Extract the (x, y) coordinate from the center of the cell holding the provided text.  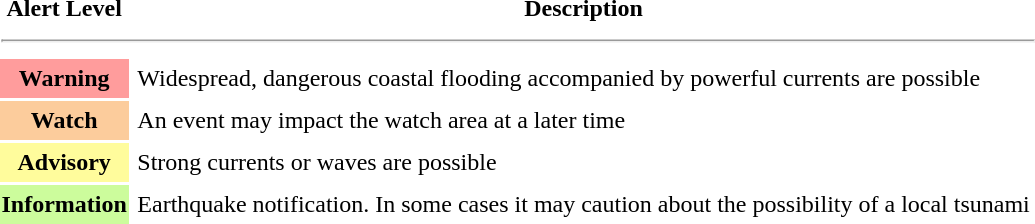
Earthquake notification. In some cases it may caution about the possibility of a local tsunami (583, 204)
Warning (64, 78)
Advisory (64, 162)
Watch (64, 120)
Strong currents or waves are possible (583, 162)
An event may impact the watch area at a later time (583, 120)
Widespread, dangerous coastal flooding accompanied by powerful currents are possible (583, 78)
Information (64, 204)
